Identify which cell holds the provided text, then report its (x, y) central coordinate. 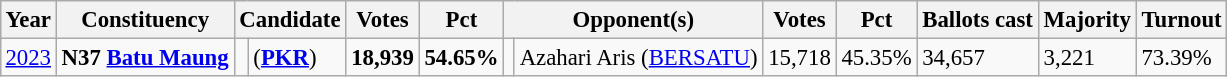
3,221 (1087, 57)
73.39% (1182, 57)
Majority (1087, 20)
Turnout (1182, 20)
2023 (28, 57)
45.35% (876, 57)
Ballots cast (978, 20)
N37 Batu Maung (145, 57)
18,939 (382, 57)
Constituency (145, 20)
Year (28, 20)
(PKR) (297, 57)
Azahari Aris (BERSATU) (638, 57)
15,718 (800, 57)
54.65% (462, 57)
Opponent(s) (634, 20)
34,657 (978, 57)
Candidate (290, 20)
